Determine the [x, y] coordinate at the center of the cell enclosing the given text.  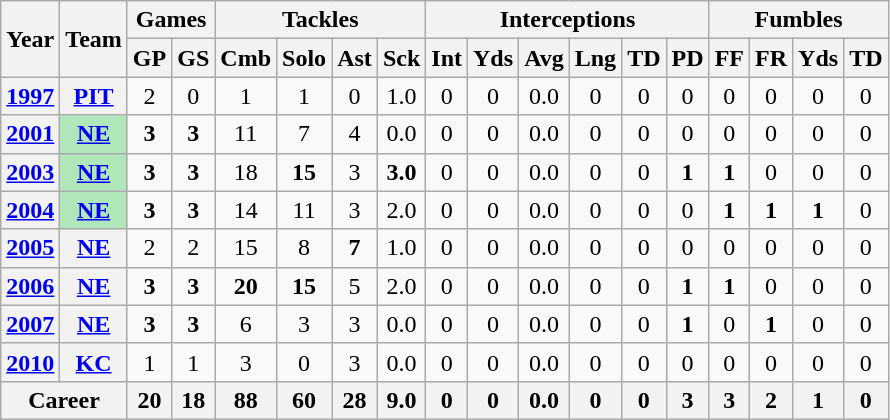
PIT [94, 96]
Year [30, 39]
GS [194, 58]
60 [304, 400]
Fumbles [798, 20]
2006 [30, 286]
2007 [30, 324]
Career [64, 400]
Int [447, 58]
2010 [30, 362]
9.0 [401, 400]
Solo [304, 58]
2004 [30, 210]
GP [149, 58]
14 [246, 210]
Ast [355, 58]
2003 [30, 172]
Avg [544, 58]
1997 [30, 96]
Games [170, 20]
Tackles [320, 20]
6 [246, 324]
Sck [401, 58]
4 [355, 134]
Team [94, 39]
8 [304, 248]
28 [355, 400]
Cmb [246, 58]
5 [355, 286]
88 [246, 400]
Interceptions [568, 20]
FF [729, 58]
PD [688, 58]
KC [94, 362]
2005 [30, 248]
2001 [30, 134]
3.0 [401, 172]
FR [772, 58]
Lng [595, 58]
